Search for the cell housing the specified text and yield its (X, Y) center coordinate. 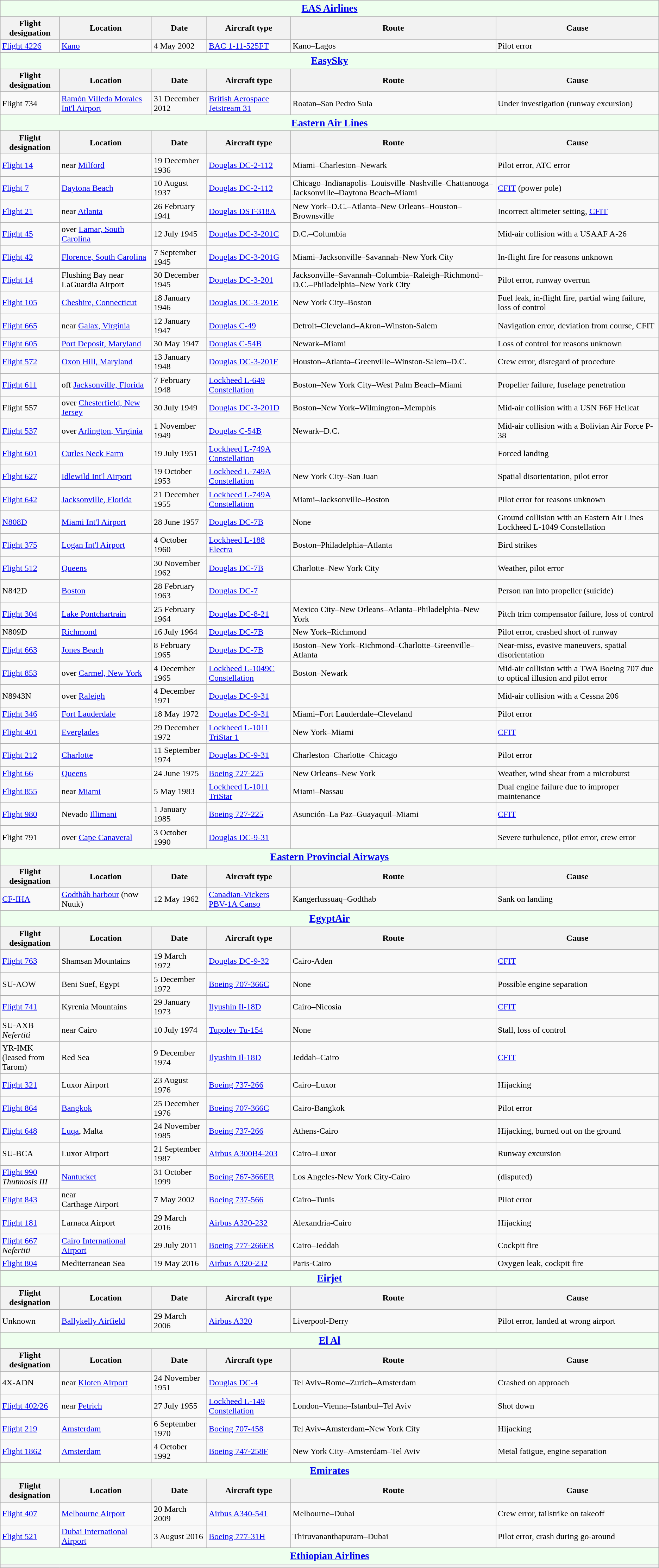
3 August 2016 (179, 1537)
Miami–Fort Lauderdale–Cleveland (394, 714)
29 January 1973 (179, 1007)
Daytona Beach (106, 188)
Flight 45 (30, 234)
Beni Suef, Egypt (106, 984)
4 December 1971 (179, 696)
Chicago–Indianapolis–Louisville–Nashville–Chattanooga–Jacksonville–Daytona Beach–Miami (394, 188)
12 May 1962 (179, 899)
Cockpit fire (577, 1245)
Miami–Nassau (394, 791)
Cairo–Nicosia (394, 1007)
Douglas DC-8-21 (249, 614)
Airbus A320 (249, 1321)
27 July 1955 (179, 1406)
Flight 855 (30, 791)
Eastern Air Lines (329, 123)
Boston–Philadelphia–Atlanta (394, 545)
Crew error, tailstrike on takeoff (577, 1513)
Ground collision with an Eastern Air Lines Lockheed L-1049 Constellation (577, 522)
Runway excursion (577, 1154)
25 December 1976 (179, 1108)
Flight 763 (30, 961)
Flight 864 (30, 1108)
13 January 1948 (179, 362)
CFIT (power pole) (577, 188)
31 October 1999 (179, 1177)
Tupolev Tu-154 (249, 1030)
Luqa, Malta (106, 1131)
19 March 1972 (179, 961)
Pitch trim compensator failure, loss of control (577, 614)
Eastern Provincial Airways (329, 857)
Navigation error, deviation from course, CFIT (577, 325)
over Raleigh (106, 696)
near Atlanta (106, 211)
Flight 66 (30, 773)
Ballykelly Airfield (106, 1321)
D.C.–Columbia (394, 234)
30 July 1949 (179, 408)
Flight 648 (30, 1131)
London–Vienna–Istanbul–Tel Aviv (394, 1406)
Pilot error, crash during go-around (577, 1537)
24 November 1951 (179, 1383)
Douglas DC-3-201D (249, 408)
Ethiopian Airlines (329, 1556)
Pilot error, runway overrun (577, 279)
N842D (30, 591)
Dubai International Airport (106, 1537)
23 August 1976 (179, 1085)
30 November 1962 (179, 568)
Forced landing (577, 453)
Eirjet (329, 1278)
Crashed on approach (577, 1383)
18 January 1946 (179, 303)
Athens-Cairo (394, 1131)
Flight 663 (30, 650)
Lockheed L-1049C Constellation (249, 673)
Miami–Jacksonville–Boston (394, 499)
Flight 601 (30, 453)
Lockheed L-1011 TriStar (249, 791)
near Milford (106, 165)
Detroit–Cleveland–Akron–Winston-Salem (394, 325)
20 March 2009 (179, 1513)
Spatial disorientation, pilot error (577, 477)
Ramón Villeda Morales Int'l Airport (106, 103)
New York City–Amsterdam–Tel Aviv (394, 1451)
Red Sea (106, 1057)
7 September 1945 (179, 257)
Miami–Jacksonville–Savannah–New York City (394, 257)
21 December 1955 (179, 499)
Flight 627 (30, 477)
Flight 537 (30, 431)
Flight 843 (30, 1199)
28 June 1957 (179, 522)
Paris-Cairo (394, 1264)
Jacksonville–Savannah–Columbia–Raleigh–Richmond–D.C.–Philadelphia–New York City (394, 279)
Lockheed L-649 Constellation (249, 385)
19 December 1936 (179, 165)
Jeddah–Cairo (394, 1057)
Canadian-Vickers PBV-1A Canso (249, 899)
Newark–D.C. (394, 431)
Flight 42 (30, 257)
Everglades (106, 732)
Flight 557 (30, 408)
31 December 2012 (179, 103)
Charlotte–New York City (394, 568)
Douglas DC-3-201F (249, 362)
Flight 304 (30, 614)
Flight 402/26 (30, 1406)
4 October 1992 (179, 1451)
Lockheed L-188 Electra (249, 545)
29 March 2006 (179, 1321)
Boston–New York–Wilmington–Memphis (394, 408)
New York–Richmond (394, 632)
11 September 1974 (179, 755)
30 May 1947 (179, 344)
Larnaca Airport (106, 1223)
10 August 1937 (179, 188)
Jones Beach (106, 650)
Airbus A300B4-203 (249, 1154)
Flight 105 (30, 303)
Flight 321 (30, 1085)
12 January 1947 (179, 325)
Alexandria-Cairo (394, 1223)
Mid-air collision with a USN F6F Hellcat (577, 408)
Godthåb harbour (now Nuuk) (106, 899)
Propeller failure, fuselage penetration (577, 385)
BAC 1-11-525FT (249, 46)
In-flight fire for reasons unknown (577, 257)
Flight 375 (30, 545)
Kangerlussuaq–Godthab (394, 899)
Hijacking, burned out on the ground (577, 1131)
Nantucket (106, 1177)
Boston–New York–Richmond–Charlotte–Greenville–Atlanta (394, 650)
near Kloten Airport (106, 1383)
Kyrenia Mountains (106, 1007)
Flight 401 (30, 732)
Douglas DC-3-201G (249, 257)
CF-IHA (30, 899)
Fuel leak, in-flight fire, partial wing failure, loss of control (577, 303)
Weather, wind shear from a microburst (577, 773)
British Aerospace Jetstream 31 (249, 103)
Flight 741 (30, 1007)
over Lamar, South Carolina (106, 234)
Pilot error, ATC error (577, 165)
Lake Pontchartrain (106, 614)
19 July 1951 (179, 453)
Cairo–Jeddah (394, 1245)
Douglas DC-9-32 (249, 961)
Cairo-Aden (394, 961)
Pilot error, crashed short of runway (577, 632)
Douglas DC-3-201 (249, 279)
1 January 1985 (179, 814)
Oxygen leak, cockpit fire (577, 1264)
Tel Aviv–Amsterdam–New York City (394, 1428)
off Jacksonville, Florida (106, 385)
26 February 1941 (179, 211)
Fort Lauderdale (106, 714)
24 June 1975 (179, 773)
Mid-air collision with a USAAF A-26 (577, 234)
Flight 181 (30, 1223)
Flight 1862 (30, 1451)
EgyptAir (329, 919)
Oxon Hill, Maryland (106, 362)
Cairo–Tunis (394, 1199)
Charleston–Charlotte–Chicago (394, 755)
Melbourne Airport (106, 1513)
Loss of control for reasons unknown (577, 344)
Bird strikes (577, 545)
Florence, South Carolina (106, 257)
Curles Neck Farm (106, 453)
Flight 642 (30, 499)
Boeing 767-366ER (249, 1177)
Possible engine separation (577, 984)
Bangkok (106, 1108)
Flight 853 (30, 673)
over Carmel, New York (106, 673)
Flushing Bay near LaGuardia Airport (106, 279)
Unknown (30, 1321)
New York–Miami (394, 732)
Flight 611 (30, 385)
Flight 791 (30, 837)
Shot down (577, 1406)
Metal fatigue, engine separation (577, 1451)
New York–D.C.–Atlanta–New Orleans–Houston–Brownsville (394, 211)
Boeing 707-458 (249, 1428)
16 July 1964 (179, 632)
near Petrich (106, 1406)
Logan Int'l Airport (106, 545)
Cairo International Airport (106, 1245)
Stall, loss of control (577, 1030)
Crew error, disregard of procedure (577, 362)
El Al (329, 1340)
19 October 1953 (179, 477)
EAS Airlines (329, 8)
Emirates (329, 1471)
Liverpool-Derry (394, 1321)
3 October 1990 (179, 837)
Flight 512 (30, 568)
New York City–San Juan (394, 477)
Melbourne–Dubai (394, 1513)
7 February 1948 (179, 385)
Flight 665 (30, 325)
29 March 2016 (179, 1223)
New Orleans–New York (394, 773)
Pilot error for reasons unknown (577, 499)
SU-AXBNefertiti (30, 1030)
Flight 605 (30, 344)
12 July 1945 (179, 234)
Flight 407 (30, 1513)
Boston–Newark (394, 673)
30 December 1945 (179, 279)
Kano–Lagos (394, 46)
Flight 346 (30, 714)
Tel Aviv–Rome–Zurich–Amsterdam (394, 1383)
Dual engine failure due to improper maintenance (577, 791)
SU-AOW (30, 984)
N809D (30, 632)
28 February 1963 (179, 591)
Miami Int'l Airport (106, 522)
Mid-air collision with a Bolivian Air Force P-38 (577, 431)
near Galax, Virginia (106, 325)
29 December 1972 (179, 732)
Flight 980 (30, 814)
Cheshire, Connecticut (106, 303)
Idlewild Int'l Airport (106, 477)
1 November 1949 (179, 431)
Richmond (106, 632)
Asunción–La Paz–Guayaquil–Miami (394, 814)
21 September 1987 (179, 1154)
Mid-air collision with a TWA Boeing 707 due to optical illusion and pilot error (577, 673)
9 December 1974 (179, 1057)
Weather, pilot error (577, 568)
4 October 1960 (179, 545)
Flight 219 (30, 1428)
24 November 1985 (179, 1131)
Boston (106, 591)
Boeing 777-266ER (249, 1245)
Douglas DC-3-201E (249, 303)
Douglas DC-4 (249, 1383)
Douglas DC-3-201C (249, 234)
Under investigation (runway excursion) (577, 103)
Person ran into propeller (suicide) (577, 591)
5 May 1983 (179, 791)
SU-BCA (30, 1154)
Sank on landing (577, 899)
19 May 2016 (179, 1264)
Newark–Miami (394, 344)
Boston–New York City–West Palm Beach–Miami (394, 385)
N8943N (30, 696)
Douglas DST-318A (249, 211)
Flight 521 (30, 1537)
Mexico City–New Orleans–Atlanta–Philadelphia–New York (394, 614)
Flight 7 (30, 188)
4X-ADN (30, 1383)
25 February 1964 (179, 614)
Boeing 737-566 (249, 1199)
7 May 2002 (179, 1199)
Mid-air collision with a Cessna 206 (577, 696)
over Chesterfield, New Jersey (106, 408)
Flight 990Thutmosis III (30, 1177)
over Arlington, Virginia (106, 431)
8 February 1965 (179, 650)
Flight 572 (30, 362)
nearCarthage Airport (106, 1199)
over Cape Canaveral (106, 837)
Thiruvananthapuram–Dubai (394, 1537)
Flight 4226 (30, 46)
Incorrect altimeter setting, CFIT (577, 211)
New York City–Boston (394, 303)
near Miami (106, 791)
Boeing 777-31H (249, 1537)
Kano (106, 46)
Jacksonville, Florida (106, 499)
Lockheed L-149 Constellation (249, 1406)
Airbus A340-541 (249, 1513)
5 December 1972 (179, 984)
Severe turbulence, pilot error, crew error (577, 837)
N808D (30, 522)
Mediterranean Sea (106, 1264)
18 May 1972 (179, 714)
Roatan–San Pedro Sula (394, 103)
Pilot error, landed at wrong airport (577, 1321)
Flight 212 (30, 755)
Cairo-Bangkok (394, 1108)
Near-miss, evasive maneuvers, spatial disorientation (577, 650)
Houston–Atlanta–Greenville–Winston-Salem–D.C. (394, 362)
29 July 2011 (179, 1245)
Shamsan Mountains (106, 961)
(disputed) (577, 1177)
Flight 734 (30, 103)
Miami–Charleston–Newark (394, 165)
Nevado Illimani (106, 814)
6 September 1970 (179, 1428)
10 July 1974 (179, 1030)
4 May 2002 (179, 46)
Douglas C-49 (249, 325)
Lockheed L-1011 TriStar 1 (249, 732)
4 December 1965 (179, 673)
YR-IMK(leased from Tarom) (30, 1057)
near Cairo (106, 1030)
Douglas DC-7 (249, 591)
Flight 804 (30, 1264)
Flight 667Nefertiti (30, 1245)
Charlotte (106, 755)
Boeing 747-258F (249, 1451)
EasySky (329, 61)
Los Angeles-New York City-Cairo (394, 1177)
Flight 21 (30, 211)
Port Deposit, Maryland (106, 344)
